Capture the cell that displays the provided text and extract its (X, Y) central coordinate. 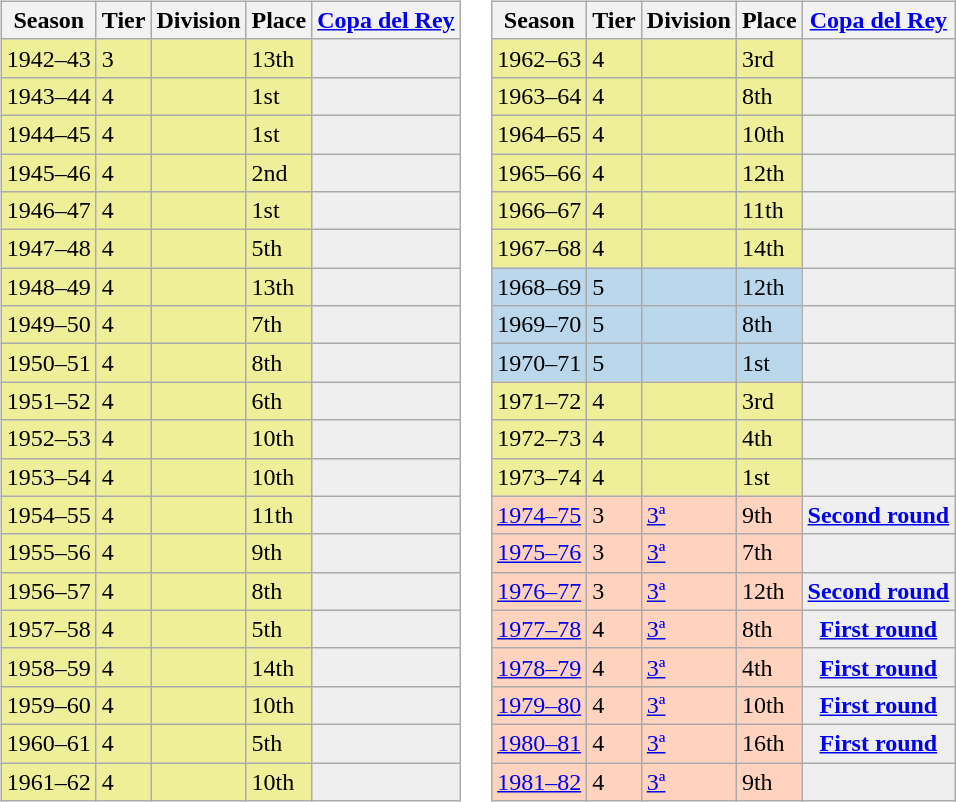
1976–77 (540, 591)
1943–44 (48, 96)
1949–50 (48, 325)
1974–75 (540, 515)
1945–46 (48, 173)
1969–70 (540, 325)
1978–79 (540, 667)
1975–76 (540, 553)
16th (769, 743)
1955–56 (48, 553)
1960–61 (48, 743)
1973–74 (540, 477)
1958–59 (48, 667)
1954–55 (48, 515)
1977–78 (540, 629)
1980–81 (540, 743)
1947–48 (48, 249)
1970–71 (540, 363)
1953–54 (48, 477)
1979–80 (540, 705)
1946–47 (48, 211)
1967–68 (540, 249)
1966–67 (540, 211)
1968–69 (540, 287)
1964–65 (540, 134)
1951–52 (48, 401)
1963–64 (540, 96)
1942–43 (48, 58)
1961–62 (48, 781)
2nd (279, 173)
1944–45 (48, 134)
1965–66 (540, 173)
1972–73 (540, 439)
1962–63 (540, 58)
1971–72 (540, 401)
1957–58 (48, 629)
1956–57 (48, 591)
1959–60 (48, 705)
1981–82 (540, 781)
1950–51 (48, 363)
1952–53 (48, 439)
1948–49 (48, 287)
6th (279, 401)
